Locate the cell with the specified text and output its [X, Y] center coordinate. 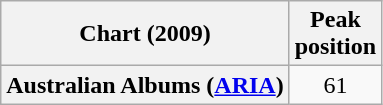
61 [335, 85]
Australian Albums (ARIA) [145, 85]
Chart (2009) [145, 34]
Peakposition [335, 34]
